Return (X, Y) of the center of cell containing provided text 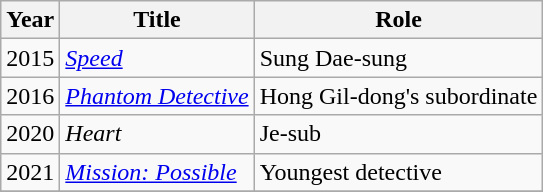
Sung Dae-sung (398, 58)
Heart (157, 134)
Je-sub (398, 134)
2021 (30, 172)
Role (398, 20)
Mission: Possible (157, 172)
Hong Gil-dong's subordinate (398, 96)
Phantom Detective (157, 96)
Year (30, 20)
2016 (30, 96)
Youngest detective (398, 172)
2015 (30, 58)
Title (157, 20)
2020 (30, 134)
Speed (157, 58)
